Capture the cell that displays the provided text and extract its [X, Y] central coordinate. 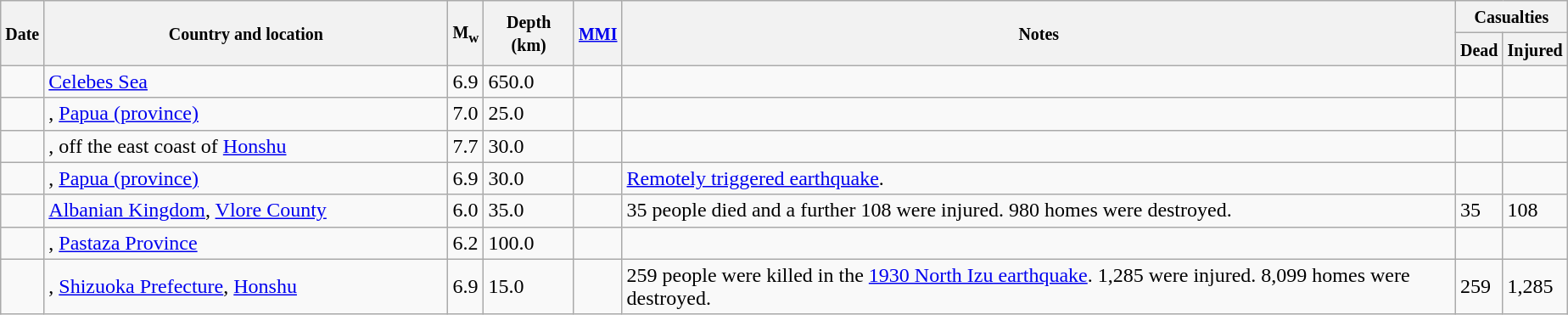
6.0 [466, 211]
259 [1479, 287]
Celebes Sea [246, 82]
MMI [597, 33]
7.7 [466, 146]
Albanian Kingdom, Vlore County [246, 211]
1,285 [1535, 287]
, Pastaza Province [246, 243]
7.0 [466, 114]
108 [1535, 211]
25.0 [529, 114]
650.0 [529, 82]
Remotely triggered earthquake. [1039, 178]
Notes [1039, 33]
15.0 [529, 287]
Injured [1535, 49]
Date [22, 33]
Depth (km) [529, 33]
Mw [466, 33]
259 people were killed in the 1930 North Izu earthquake. 1,285 were injured. 8,099 homes were destroyed. [1039, 287]
35 people died and a further 108 were injured. 980 homes were destroyed. [1039, 211]
Casualties [1511, 17]
35.0 [529, 211]
, off the east coast of Honshu [246, 146]
Dead [1479, 49]
100.0 [529, 243]
, Shizuoka Prefecture, Honshu [246, 287]
35 [1479, 211]
6.2 [466, 243]
Country and location [246, 33]
